For the text-containing cell, return its midpoint in (X, Y) coordinate format. 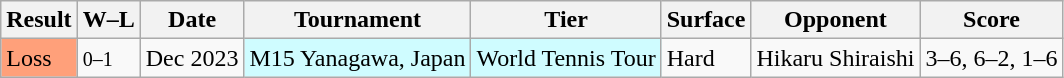
Opponent (836, 20)
Dec 2023 (192, 58)
World Tennis Tour (566, 58)
0–1 (108, 58)
Surface (706, 20)
Tournament (358, 20)
Score (992, 20)
W–L (108, 20)
Loss (39, 58)
Date (192, 20)
Hikaru Shiraishi (836, 58)
Result (39, 20)
3–6, 6–2, 1–6 (992, 58)
Hard (706, 58)
M15 Yanagawa, Japan (358, 58)
Tier (566, 20)
